Identify which cell holds the provided text, then report its (x, y) central coordinate. 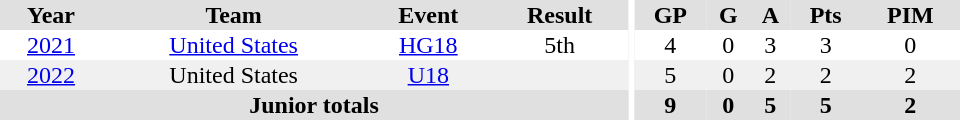
9 (670, 105)
4 (670, 45)
Pts (826, 15)
GP (670, 15)
U18 (428, 75)
5th (560, 45)
PIM (910, 15)
Team (234, 15)
Year (51, 15)
HG18 (428, 45)
Event (428, 15)
G (728, 15)
A (770, 15)
2022 (51, 75)
Result (560, 15)
Junior totals (314, 105)
2021 (51, 45)
